Pinpoint the cell where the given text exists, returning its (x, y) midpoint coordinate. 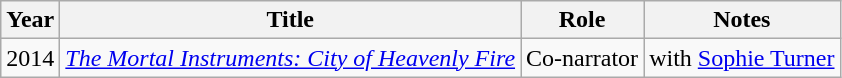
Co-narrator (582, 58)
Notes (742, 20)
Role (582, 20)
Year (30, 20)
Title (290, 20)
with Sophie Turner (742, 58)
2014 (30, 58)
The Mortal Instruments: City of Heavenly Fire (290, 58)
